Find where the given text appears and provide that cell's center as [X, Y] coordinate. 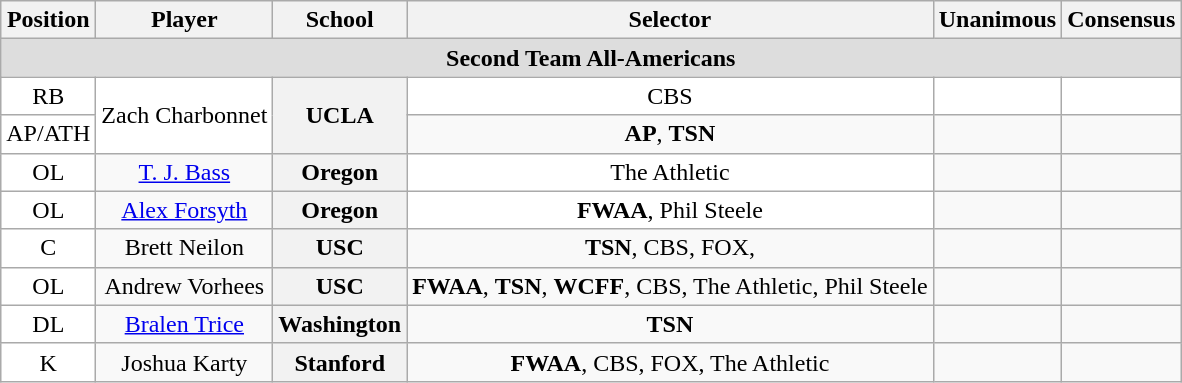
School [340, 20]
Unanimous [997, 20]
Washington [340, 324]
FWAA, Phil Steele [670, 210]
AP/ATH [48, 134]
Andrew Vorhees [184, 286]
K [48, 362]
Alex Forsyth [184, 210]
The Athletic [670, 172]
Stanford [340, 362]
Position [48, 20]
Bralen Trice [184, 324]
Brett Neilon [184, 248]
Selector [670, 20]
Consensus [1122, 20]
Second Team All-Americans [591, 58]
FWAA, CBS, FOX, The Athletic [670, 362]
T. J. Bass [184, 172]
TSN [670, 324]
CBS [670, 96]
TSN, CBS, FOX, [670, 248]
RB [48, 96]
C [48, 248]
Zach Charbonnet [184, 115]
FWAA, TSN, WCFF, CBS, The Athletic, Phil Steele [670, 286]
AP, TSN [670, 134]
DL [48, 324]
Player [184, 20]
Joshua Karty [184, 362]
UCLA [340, 115]
